Locate the cell with the specified text and output its (x, y) center coordinate. 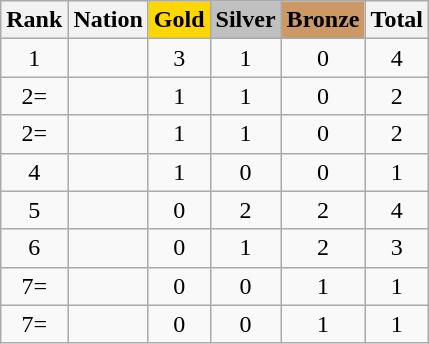
Total (397, 20)
Gold (179, 20)
Silver (246, 20)
5 (34, 210)
Nation (108, 20)
Bronze (323, 20)
6 (34, 248)
Rank (34, 20)
